Pinpoint the cell where the given text exists, returning its (x, y) midpoint coordinate. 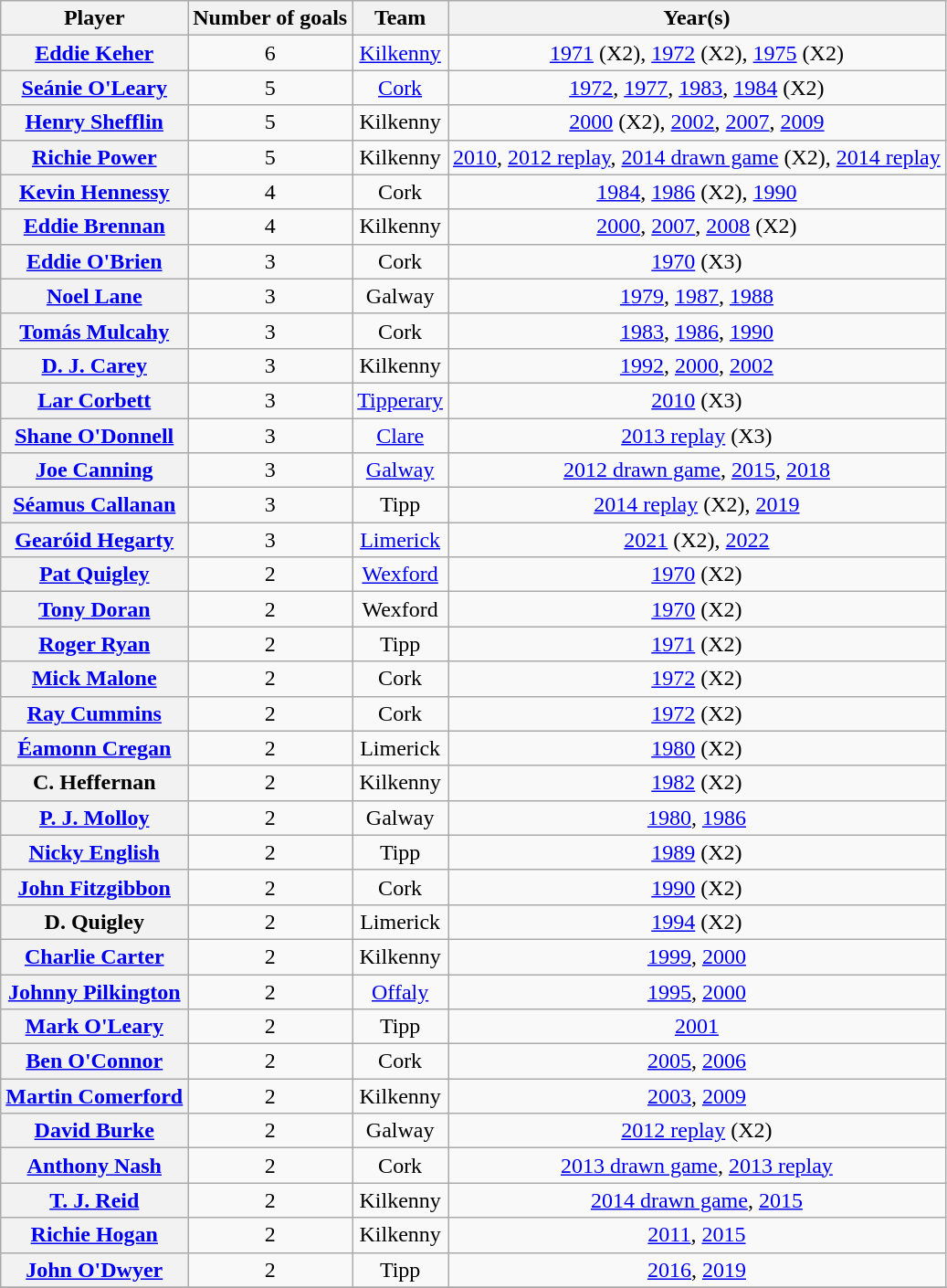
Johnny Pilkington (95, 991)
T. J. Reid (95, 1200)
Gearóid Hegarty (95, 540)
1994 (X2) (698, 922)
1984, 1986 (X2), 1990 (698, 192)
1982 (X2) (698, 783)
1999, 2000 (698, 956)
1980 (X2) (698, 748)
2014 replay (X2), 2019 (698, 505)
1980, 1986 (698, 818)
Richie Power (95, 157)
Kevin Hennessy (95, 192)
2010 (X3) (698, 400)
2000 (X2), 2002, 2007, 2009 (698, 122)
Séamus Callanan (95, 505)
Ray Cummins (95, 713)
Eddie O'Brien (95, 261)
1995, 2000 (698, 991)
Team (400, 18)
Shane O'Donnell (95, 436)
D. Quigley (95, 922)
Tony Doran (95, 609)
Éamonn Cregan (95, 748)
1989 (X2) (698, 852)
Charlie Carter (95, 956)
Eddie Brennan (95, 227)
2016, 2019 (698, 1270)
Year(s) (698, 18)
2001 (698, 1027)
2012 replay (X2) (698, 1131)
Tipperary (400, 400)
1983, 1986, 1990 (698, 331)
6 (270, 53)
Offaly (400, 991)
1992, 2000, 2002 (698, 365)
2013 replay (X3) (698, 436)
2014 drawn game, 2015 (698, 1200)
Mick Malone (95, 679)
Player (95, 18)
Pat Quigley (95, 575)
2011, 2015 (698, 1235)
Number of goals (270, 18)
John Fitzgibbon (95, 887)
Eddie Keher (95, 53)
1971 (X2) (698, 644)
Roger Ryan (95, 644)
Seánie O'Leary (95, 88)
1970 (X3) (698, 261)
2003, 2009 (698, 1096)
1972, 1977, 1983, 1984 (X2) (698, 88)
2021 (X2), 2022 (698, 540)
2005, 2006 (698, 1061)
Richie Hogan (95, 1235)
Clare (400, 436)
2010, 2012 replay, 2014 drawn game (X2), 2014 replay (698, 157)
Nicky English (95, 852)
P. J. Molloy (95, 818)
D. J. Carey (95, 365)
Martin Comerford (95, 1096)
John O'Dwyer (95, 1270)
2012 drawn game, 2015, 2018 (698, 470)
Anthony Nash (95, 1166)
C. Heffernan (95, 783)
2000, 2007, 2008 (X2) (698, 227)
Tomás Mulcahy (95, 331)
Lar Corbett (95, 400)
Henry Shefflin (95, 122)
1990 (X2) (698, 887)
1979, 1987, 1988 (698, 296)
2013 drawn game, 2013 replay (698, 1166)
Joe Canning (95, 470)
David Burke (95, 1131)
Ben O'Connor (95, 1061)
Mark O'Leary (95, 1027)
1971 (X2), 1972 (X2), 1975 (X2) (698, 53)
Noel Lane (95, 296)
